Identify which cell holds the provided text, then report its [X, Y] central coordinate. 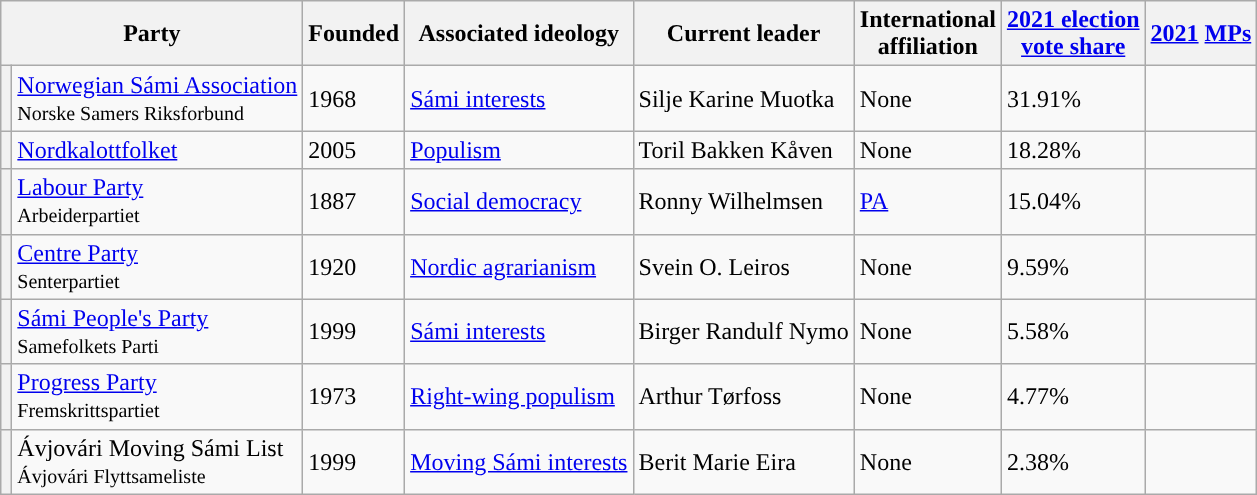
31.91% [1073, 98]
Associated ideology [519, 34]
Nordkalottfolket [158, 150]
2.38% [1073, 462]
1920 [354, 266]
Current leader [744, 34]
2021 MPs [1201, 34]
Norwegian Sámi AssociationNorske Samers Riksforbund [158, 98]
5.58% [1073, 332]
Birger Randulf Nymo [744, 332]
Silje Karine Muotka [744, 98]
Sámi People's PartySamefolkets Parti [158, 332]
Toril Bakken Kåven [744, 150]
Right-wing populism [519, 396]
Moving Sámi interests [519, 462]
Founded [354, 34]
18.28% [1073, 150]
15.04% [1073, 202]
PA [928, 202]
Berit Marie Eira [744, 462]
Party [152, 34]
2021 electionvote share [1073, 34]
Svein O. Leiros [744, 266]
1887 [354, 202]
1968 [354, 98]
Arthur Tørfoss [744, 396]
Ávjovári Moving Sámi ListÁvjovári Flyttsameliste [158, 462]
Social democracy [519, 202]
Ronny Wilhelmsen [744, 202]
Labour PartyArbeiderpartiet [158, 202]
4.77% [1073, 396]
Internationalaffiliation [928, 34]
9.59% [1073, 266]
Nordic agrarianism [519, 266]
Centre PartySenterpartiet [158, 266]
1973 [354, 396]
Progress PartyFremskrittspartiet [158, 396]
2005 [354, 150]
Populism [519, 150]
